Capture the cell that displays the provided text and extract its [X, Y] central coordinate. 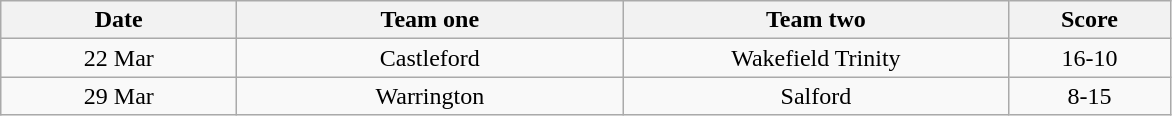
Date [119, 20]
22 Mar [119, 58]
8-15 [1090, 96]
Team one [430, 20]
Wakefield Trinity [816, 58]
Team two [816, 20]
Score [1090, 20]
29 Mar [119, 96]
Warrington [430, 96]
16-10 [1090, 58]
Castleford [430, 58]
Salford [816, 96]
